Identify which cell holds the provided text, then report its (x, y) central coordinate. 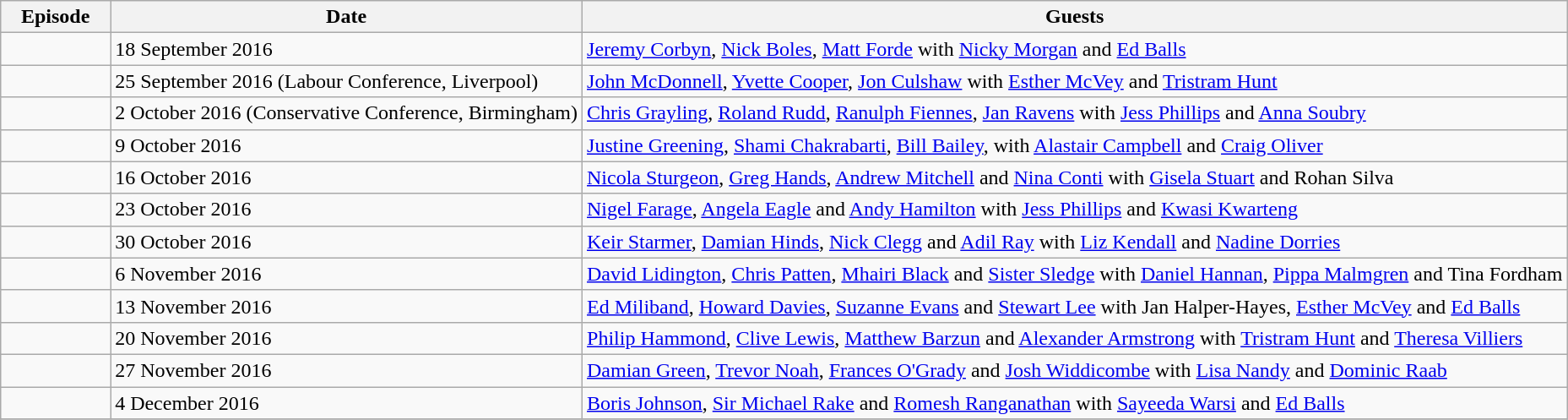
6 November 2016 (346, 274)
Boris Johnson, Sir Michael Rake and Romesh Ranganathan with Sayeeda Warsi and Ed Balls (1075, 403)
Guests (1075, 17)
Jeremy Corbyn, Nick Boles, Matt Forde with Nicky Morgan and Ed Balls (1075, 49)
25 September 2016 (Labour Conference, Liverpool) (346, 81)
Damian Green, Trevor Noah, Frances O'Grady and Josh Widdicombe with Lisa Nandy and Dominic Raab (1075, 370)
23 October 2016 (346, 210)
Philip Hammond, Clive Lewis, Matthew Barzun and Alexander Armstrong with Tristram Hunt and Theresa Villiers (1075, 338)
John McDonnell, Yvette Cooper, Jon Culshaw with Esther McVey and Tristram Hunt (1075, 81)
4 December 2016 (346, 403)
Justine Greening, Shami Chakrabarti, Bill Bailey, with Alastair Campbell and Craig Oliver (1075, 145)
30 October 2016 (346, 242)
Nicola Sturgeon, Greg Hands, Andrew Mitchell and Nina Conti with Gisela Stuart and Rohan Silva (1075, 177)
20 November 2016 (346, 338)
Date (346, 17)
13 November 2016 (346, 306)
Episode (56, 17)
Nigel Farage, Angela Eagle and Andy Hamilton with Jess Phillips and Kwasi Kwarteng (1075, 210)
David Lidington, Chris Patten, Mhairi Black and Sister Sledge with Daniel Hannan, Pippa Malmgren and Tina Fordham (1075, 274)
Ed Miliband, Howard Davies, Suzanne Evans and Stewart Lee with Jan Halper-Hayes, Esther McVey and Ed Balls (1075, 306)
Keir Starmer, Damian Hinds, Nick Clegg and Adil Ray with Liz Kendall and Nadine Dorries (1075, 242)
16 October 2016 (346, 177)
Chris Grayling, Roland Rudd, Ranulph Fiennes, Jan Ravens with Jess Phillips and Anna Soubry (1075, 113)
27 November 2016 (346, 370)
9 October 2016 (346, 145)
2 October 2016 (Conservative Conference, Birmingham) (346, 113)
18 September 2016 (346, 49)
